Capture the cell that displays the provided text and extract its (X, Y) central coordinate. 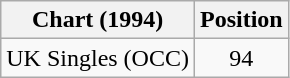
Chart (1994) (98, 20)
UK Singles (OCC) (98, 58)
94 (241, 58)
Position (241, 20)
